Scan for the cell matching the given text and deliver its (x, y) coordinate at center. 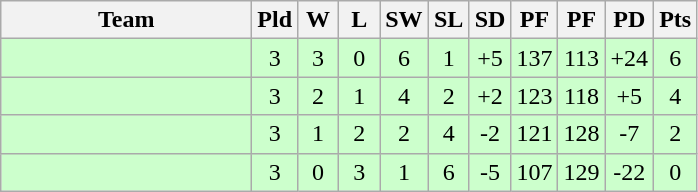
Pld (275, 20)
SD (490, 20)
113 (582, 58)
PD (630, 20)
137 (534, 58)
107 (534, 172)
SL (448, 20)
123 (534, 96)
W (318, 20)
Team (126, 20)
-2 (490, 134)
-7 (630, 134)
SW (404, 20)
-5 (490, 172)
118 (582, 96)
-22 (630, 172)
129 (582, 172)
+24 (630, 58)
121 (534, 134)
+2 (490, 96)
128 (582, 134)
Pts (676, 20)
L (360, 20)
